Output the [X, Y] coordinate of the center of the cell containing the given text.  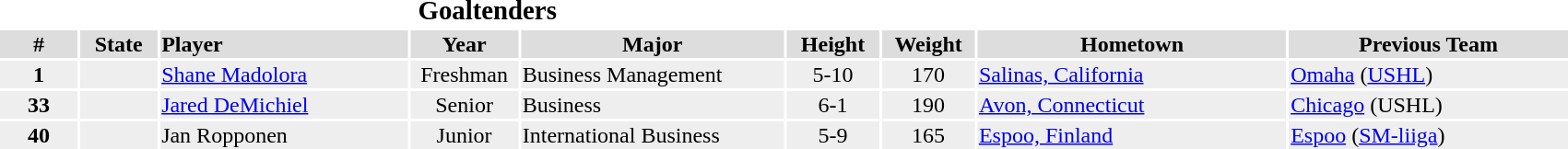
Espoo (SM-liiga) [1429, 135]
International Business [653, 135]
Height [833, 44]
Omaha (USHL) [1429, 74]
Jared DeMichiel [284, 105]
# [39, 44]
Salinas, California [1132, 74]
170 [929, 74]
Junior [465, 135]
Freshman [465, 74]
Avon, Connecticut [1132, 105]
Business [653, 105]
Hometown [1132, 44]
165 [929, 135]
1 [39, 74]
Chicago (USHL) [1429, 105]
Senior [465, 105]
State [119, 44]
5-9 [833, 135]
40 [39, 135]
Previous Team [1429, 44]
Shane Madolora [284, 74]
33 [39, 105]
5-10 [833, 74]
Year [465, 44]
6-1 [833, 105]
190 [929, 105]
Weight [929, 44]
Business Management [653, 74]
Player [284, 44]
Espoo, Finland [1132, 135]
Major [653, 44]
Jan Ropponen [284, 135]
